Search for the cell housing the specified text and yield its (x, y) center coordinate. 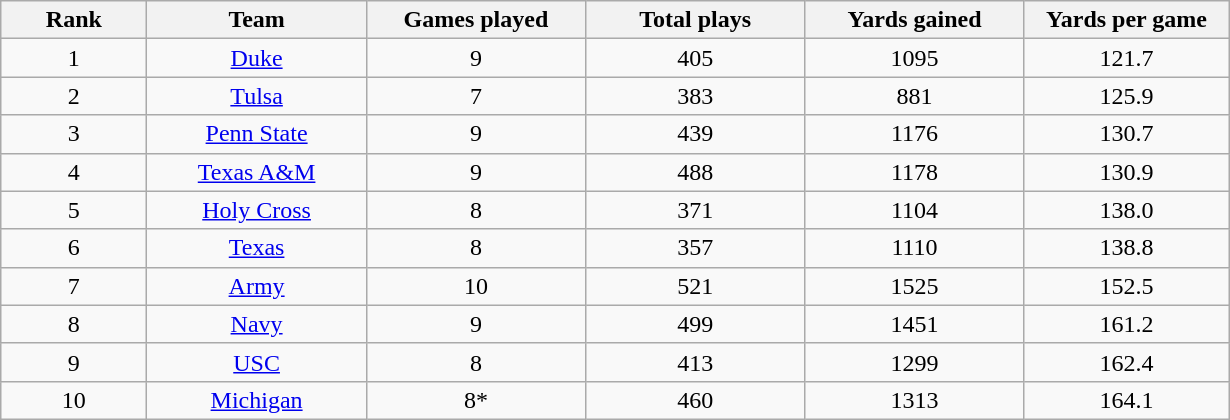
4 (74, 172)
2 (74, 96)
121.7 (1126, 58)
130.7 (1126, 134)
405 (696, 58)
Michigan (256, 400)
521 (696, 286)
Army (256, 286)
371 (696, 210)
460 (696, 400)
Navy (256, 324)
5 (74, 210)
USC (256, 362)
Duke (256, 58)
383 (696, 96)
125.9 (1126, 96)
357 (696, 248)
Texas (256, 248)
8* (476, 400)
499 (696, 324)
Holy Cross (256, 210)
Rank (74, 20)
1176 (914, 134)
Texas A&M (256, 172)
138.8 (1126, 248)
138.0 (1126, 210)
162.4 (1126, 362)
Team (256, 20)
152.5 (1126, 286)
6 (74, 248)
Yards gained (914, 20)
1095 (914, 58)
130.9 (1126, 172)
1313 (914, 400)
488 (696, 172)
439 (696, 134)
1178 (914, 172)
1525 (914, 286)
3 (74, 134)
Yards per game (1126, 20)
413 (696, 362)
1299 (914, 362)
1 (74, 58)
Total plays (696, 20)
1451 (914, 324)
Games played (476, 20)
Tulsa (256, 96)
881 (914, 96)
1110 (914, 248)
164.1 (1126, 400)
Penn State (256, 134)
1104 (914, 210)
161.2 (1126, 324)
